Provide the [x, y] coordinate of the cell's center where the given text is located.  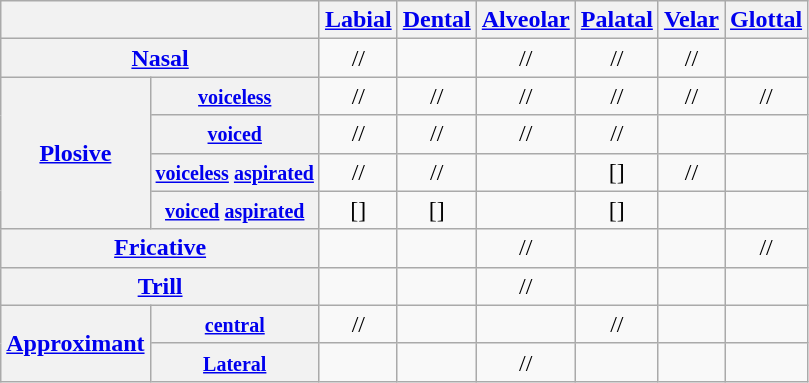
Alveolar [526, 20]
voiceless aspirated [234, 172]
Lateral [234, 362]
voiced [234, 134]
Velar [691, 20]
voiced aspirated [234, 210]
Approximant [76, 343]
Palatal [616, 20]
voiceless [234, 96]
Dental [436, 20]
Nasal [160, 58]
Trill [160, 286]
central [234, 324]
Labial [358, 20]
Fricative [160, 248]
Glottal [766, 20]
Plosive [76, 153]
